For the text-containing cell, return its midpoint in [x, y] coordinate format. 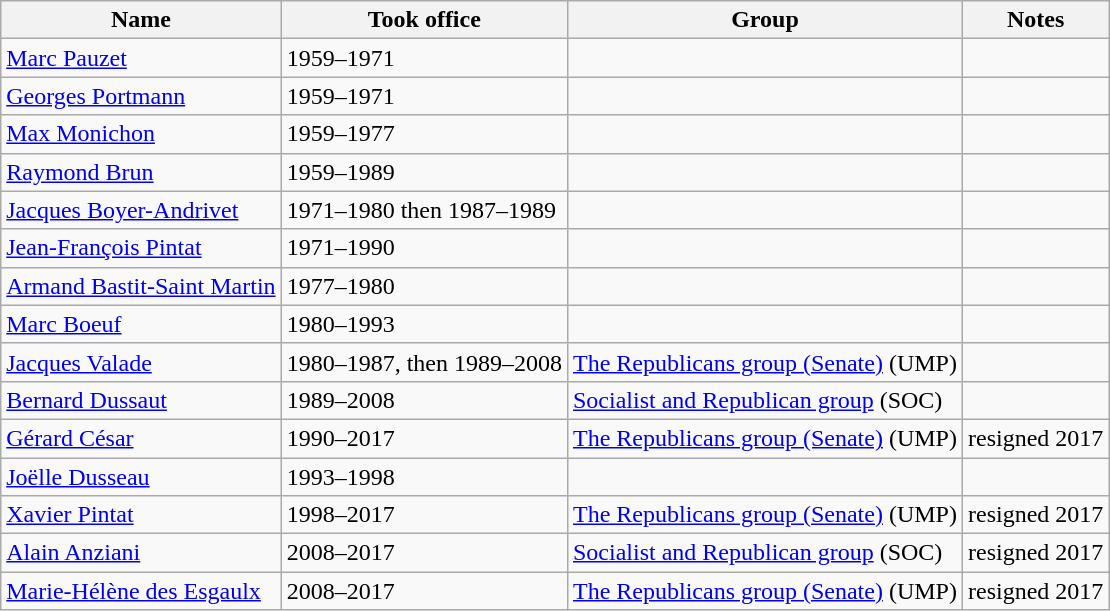
Marie-Hélène des Esgaulx [141, 591]
Max Monichon [141, 134]
Armand Bastit-Saint Martin [141, 286]
1993–1998 [424, 477]
Group [764, 20]
Marc Boeuf [141, 324]
Name [141, 20]
Georges Portmann [141, 96]
Jacques Boyer-Andrivet [141, 210]
Jean-François Pintat [141, 248]
1959–1989 [424, 172]
1959–1977 [424, 134]
Xavier Pintat [141, 515]
1977–1980 [424, 286]
Raymond Brun [141, 172]
1998–2017 [424, 515]
1971–1980 then 1987–1989 [424, 210]
Took office [424, 20]
1990–2017 [424, 438]
1989–2008 [424, 400]
Joëlle Dusseau [141, 477]
1980–1993 [424, 324]
Gérard César [141, 438]
1980–1987, then 1989–2008 [424, 362]
Jacques Valade [141, 362]
Marc Pauzet [141, 58]
Bernard Dussaut [141, 400]
1971–1990 [424, 248]
Notes [1035, 20]
Alain Anziani [141, 553]
